Capture the cell that displays the provided text and extract its (x, y) central coordinate. 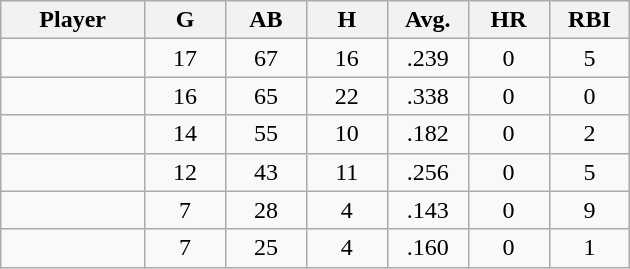
11 (346, 172)
Avg. (428, 20)
55 (266, 134)
12 (186, 172)
RBI (590, 20)
28 (266, 210)
10 (346, 134)
HR (508, 20)
H (346, 20)
65 (266, 96)
.256 (428, 172)
22 (346, 96)
.338 (428, 96)
9 (590, 210)
14 (186, 134)
.182 (428, 134)
2 (590, 134)
25 (266, 248)
AB (266, 20)
.143 (428, 210)
43 (266, 172)
Player (73, 20)
.160 (428, 248)
17 (186, 58)
1 (590, 248)
.239 (428, 58)
G (186, 20)
67 (266, 58)
